Identify which cell holds the provided text, then report its [x, y] central coordinate. 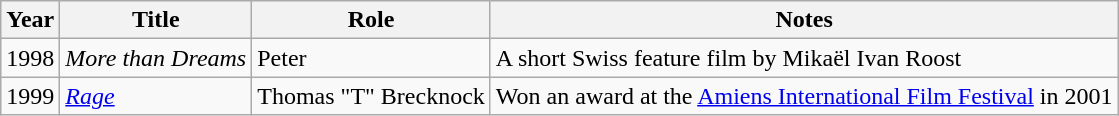
Thomas "T" Brecknock [372, 96]
Notes [804, 20]
Title [156, 20]
1999 [30, 96]
Year [30, 20]
More than Dreams [156, 58]
Role [372, 20]
Peter [372, 58]
A short Swiss feature film by Mikaël Ivan Roost [804, 58]
Won an award at the Amiens International Film Festival in 2001 [804, 96]
Rage [156, 96]
1998 [30, 58]
